Capture the cell that displays the provided text and extract its (x, y) central coordinate. 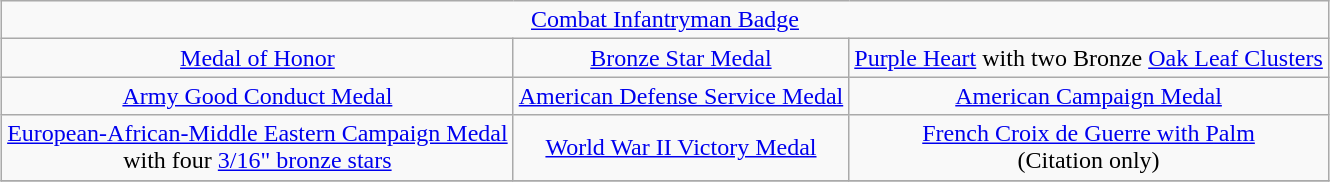
French Croix de Guerre with Palm(Citation only) (1089, 148)
Combat Infantryman Badge (666, 20)
Bronze Star Medal (681, 58)
American Defense Service Medal (681, 96)
American Campaign Medal (1089, 96)
European-African-Middle Eastern Campaign Medalwith four 3/16" bronze stars (258, 148)
World War II Victory Medal (681, 148)
Medal of Honor (258, 58)
Army Good Conduct Medal (258, 96)
Purple Heart with two Bronze Oak Leaf Clusters (1089, 58)
